Identify which cell holds the provided text, then report its (x, y) central coordinate. 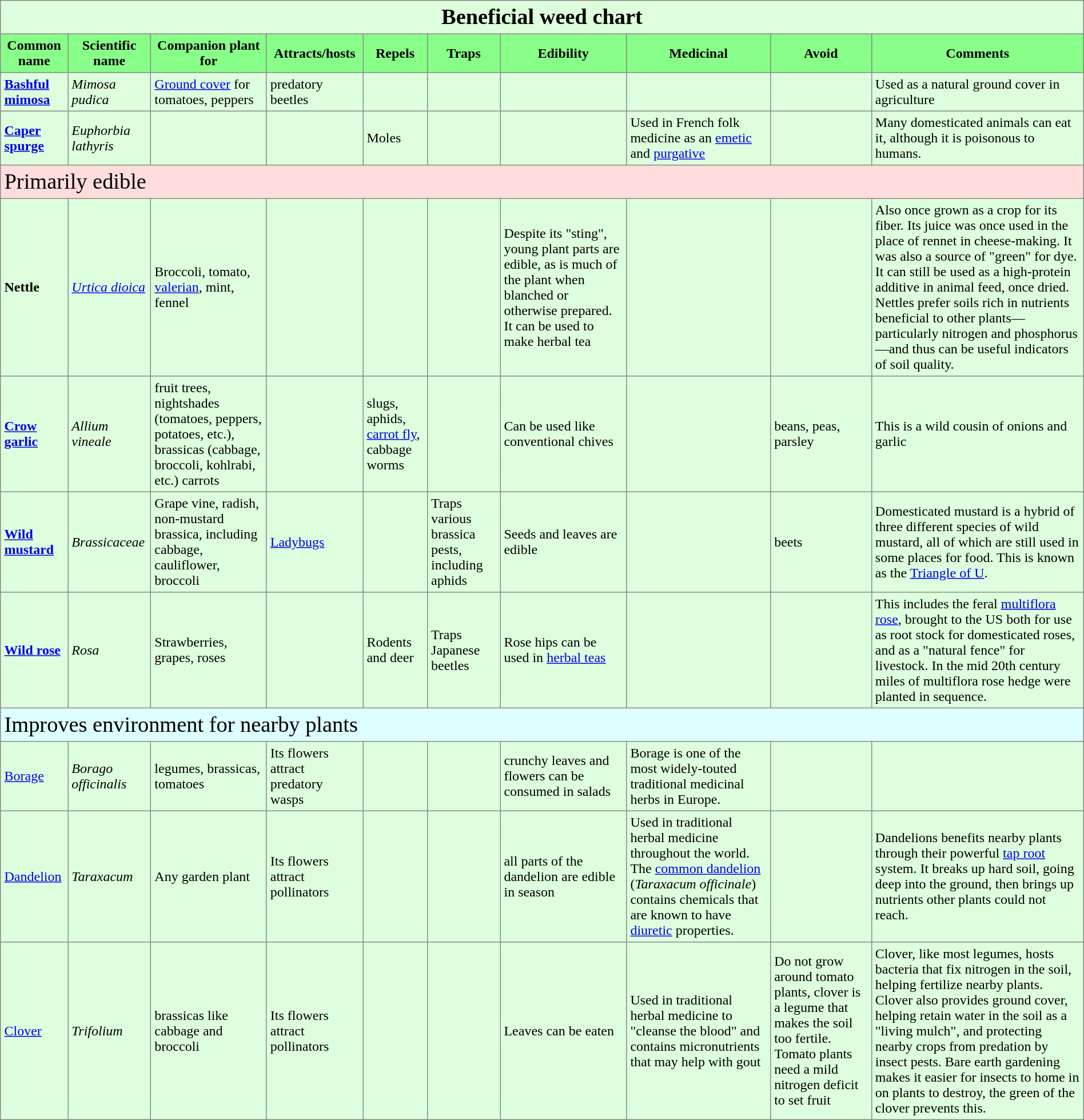
slugs, aphids, carrot fly, cabbage worms (396, 434)
Crow garlic (34, 434)
Despite its "sting", young plant parts are edible, as is much of the plant when blanched or otherwise prepared. It can be used to make herbal tea (564, 287)
Rodents and deer (396, 650)
beans, peas, parsley (821, 434)
predatory beetles (314, 92)
beets (821, 542)
Strawberries, grapes, roses (209, 650)
Wild rose (34, 650)
Taraxacum (110, 876)
Comments (978, 53)
Seeds and leaves are edible (564, 542)
This is a wild cousin of onions and garlic (978, 434)
Edibility (564, 53)
Rosa (110, 650)
all parts of the dandelion are edible in season (564, 876)
Urtica dioica (110, 287)
Allium vineale (110, 434)
Clover (34, 1031)
Attracts/hosts (314, 53)
Avoid (821, 53)
Common name (34, 53)
brassicas like cabbage and broccoli (209, 1031)
Improves environment for nearby plants (542, 724)
Companion plant for (209, 53)
Traps (463, 53)
Grape vine, radish, non-mustard brassica, including cabbage, cauliflower, broccoli (209, 542)
Ground cover for tomatoes, peppers (209, 92)
Rose hips can be used in herbal teas (564, 650)
Used in traditional herbal medicine to "cleanse the blood" and contains micronutrients that may help with gout (699, 1031)
Mimosa pudica (110, 92)
Broccoli, tomato, valerian, mint, fennel (209, 287)
Bashful mimosa (34, 92)
Used as a natural ground cover in agriculture (978, 92)
Leaves can be eaten (564, 1031)
Nettle (34, 287)
crunchy leaves and flowers can be consumed in salads (564, 776)
Borago officinalis (110, 776)
Dandelion (34, 876)
Traps various brassica pests, including aphids (463, 542)
Primarily edible (542, 182)
Moles (396, 138)
legumes, brassicas, tomatoes (209, 776)
Scientific name (110, 53)
Used in French folk medicine as an emetic and purgative (699, 138)
Brassicaceae (110, 542)
Ladybugs (314, 542)
fruit trees, nightshades (tomatoes, peppers, potatoes, etc.), brassicas (cabbage, broccoli, kohlrabi, etc.) carrots (209, 434)
Borage is one of the most widely-touted traditional medicinal herbs in Europe. (699, 776)
Its flowers attract predatory wasps (314, 776)
Do not grow around tomato plants, clover is a legume that makes the soil too fertile. Tomato plants need a mild nitrogen deficit to set fruit (821, 1031)
Repels (396, 53)
Any garden plant (209, 876)
Wild mustard (34, 542)
Many domesticated animals can eat it, although it is poisonous to humans. (978, 138)
Borage (34, 776)
Beneficial weed chart (542, 17)
Can be used like conventional chives (564, 434)
Traps Japanese beetles (463, 650)
Trifolium (110, 1031)
Caper spurge (34, 138)
Euphorbia lathyris (110, 138)
Medicinal (699, 53)
